Determine the (X, Y) coordinate at the center of the cell enclosing the given text.  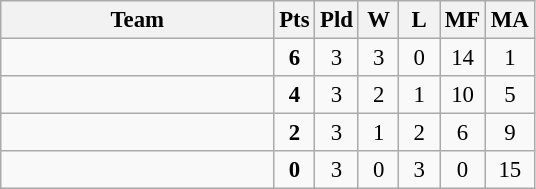
W (378, 20)
MF (463, 20)
Pts (294, 20)
15 (510, 170)
L (420, 20)
14 (463, 58)
4 (294, 95)
5 (510, 95)
MA (510, 20)
Team (138, 20)
10 (463, 95)
9 (510, 133)
Pld (337, 20)
